Extract the [x, y] coordinate from the center of the cell holding the provided text.  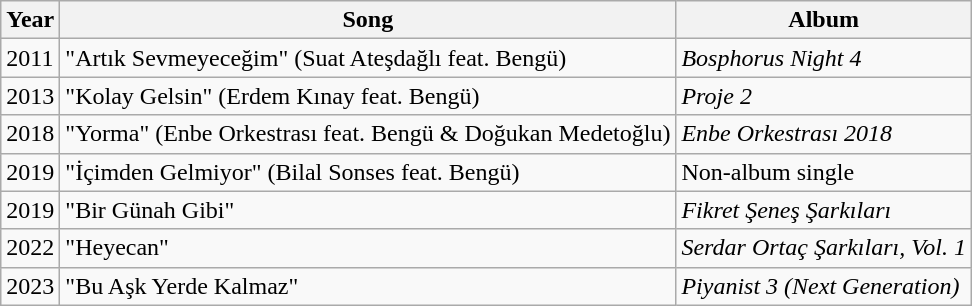
Fikret Şeneş Şarkıları [824, 210]
2022 [30, 248]
"Yorma" (Enbe Orkestrası feat. Bengü & Doğukan Medetoğlu) [368, 134]
2018 [30, 134]
Piyanist 3 (Next Generation) [824, 286]
"İçimden Gelmiyor" (Bilal Sonses feat. Bengü) [368, 172]
"Artık Sevmeyeceğim" (Suat Ateşdağlı feat. Bengü) [368, 58]
Proje 2 [824, 96]
"Bu Aşk Yerde Kalmaz" [368, 286]
Non-album single [824, 172]
2011 [30, 58]
2023 [30, 286]
"Heyecan" [368, 248]
Song [368, 20]
"Kolay Gelsin" (Erdem Kınay feat. Bengü) [368, 96]
Year [30, 20]
"Bir Günah Gibi" [368, 210]
Bosphorus Night 4 [824, 58]
Album [824, 20]
2013 [30, 96]
Enbe Orkestrası 2018 [824, 134]
Serdar Ortaç Şarkıları, Vol. 1 [824, 248]
